Locate the cell with the specified text and output its [X, Y] center coordinate. 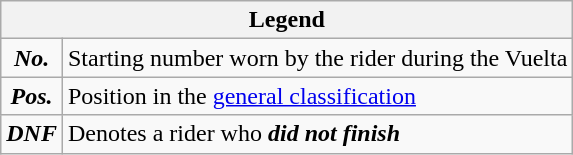
Pos. [32, 96]
Starting number worn by the rider during the Vuelta [317, 58]
Denotes a rider who did not finish [317, 134]
DNF [32, 134]
Position in the general classification [317, 96]
No. [32, 58]
Legend [287, 20]
